Pinpoint the cell where the given text exists, returning its (X, Y) midpoint coordinate. 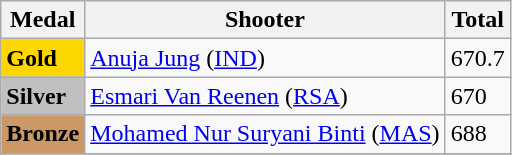
670 (478, 96)
688 (478, 134)
Shooter (265, 20)
Bronze (43, 134)
Esmari Van Reenen (RSA) (265, 96)
670.7 (478, 58)
Mohamed Nur Suryani Binti (MAS) (265, 134)
Medal (43, 20)
Silver (43, 96)
Anuja Jung (IND) (265, 58)
Gold (43, 58)
Total (478, 20)
